Provide the (X, Y) coordinate of the cell's center where the given text is located.  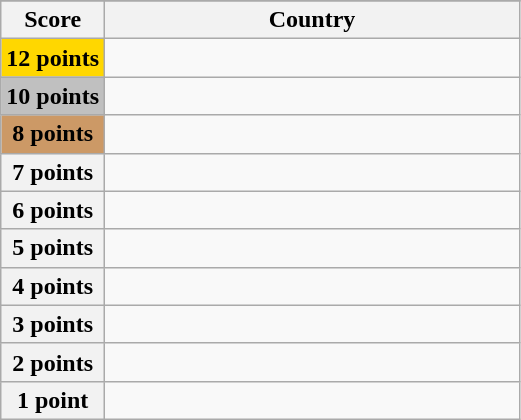
4 points (53, 286)
5 points (53, 248)
1 point (53, 400)
3 points (53, 324)
7 points (53, 172)
10 points (53, 96)
12 points (53, 58)
6 points (53, 210)
Score (53, 20)
Country (312, 20)
2 points (53, 362)
8 points (53, 134)
